From the cell containing the given text, extract its center point as (x, y) coordinate. 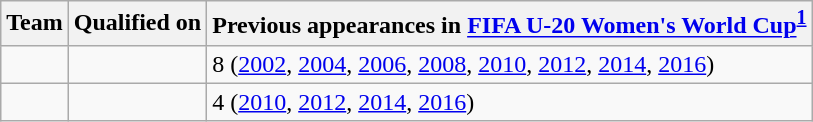
4 (2010, 2012, 2014, 2016) (510, 102)
Qualified on (137, 24)
Team (35, 24)
8 (2002, 2004, 2006, 2008, 2010, 2012, 2014, 2016) (510, 64)
Previous appearances in FIFA U-20 Women's World Cup1 (510, 24)
